Locate the cell with the specified text and output its [x, y] center coordinate. 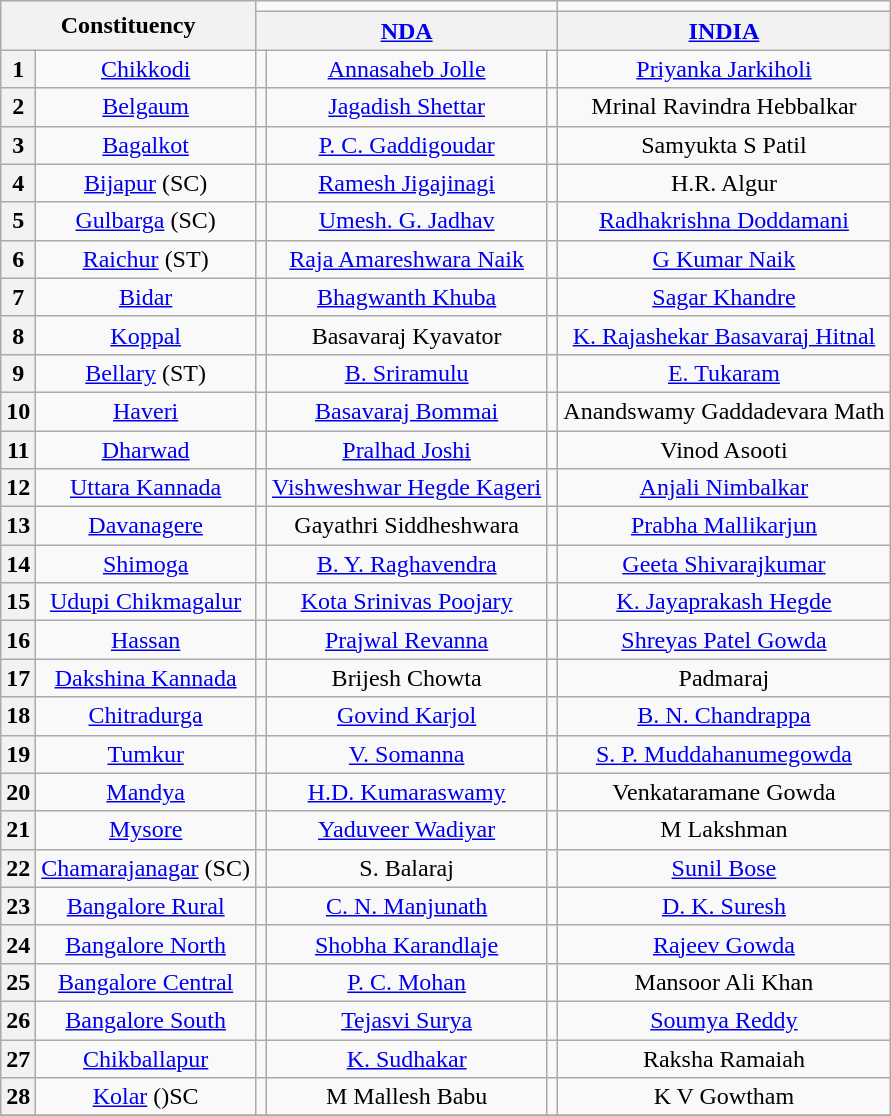
Govind Karjol [407, 716]
Bellary (ST) [146, 373]
Chikballapur [146, 1059]
Chikkodi [146, 69]
Bhagwanth Khuba [407, 297]
Koppal [146, 335]
K. Sudhakar [407, 1059]
20 [18, 792]
Brijesh Chowta [407, 678]
Raichur (ST) [146, 259]
22 [18, 868]
Venkataramane Gowda [724, 792]
5 [18, 221]
1 [18, 69]
24 [18, 944]
NDA [406, 31]
16 [18, 640]
27 [18, 1059]
S. Balaraj [407, 868]
Mysore [146, 830]
14 [18, 564]
Umesh. G. Jadhav [407, 221]
Anjali Nimbalkar [724, 488]
Chitradurga [146, 716]
Shimoga [146, 564]
Bangalore North [146, 944]
Belgaum [146, 107]
Prajwal Revanna [407, 640]
Bijapur (SC) [146, 183]
Bagalkot [146, 145]
Chamarajanagar (SC) [146, 868]
Vinod Asooti [724, 449]
Rajeev Gowda [724, 944]
19 [18, 754]
K. Rajashekar Basavaraj Hitnal [724, 335]
Bidar [146, 297]
K V Gowtham [724, 1097]
Yaduveer Wadiyar [407, 830]
Mandya [146, 792]
Padmaraj [724, 678]
Constituency [128, 26]
Basavaraj Bommai [407, 411]
25 [18, 982]
Anandswamy Gaddadevara Math [724, 411]
Tejasvi Surya [407, 1020]
Sagar Khandre [724, 297]
Gayathri Siddheshwara [407, 526]
6 [18, 259]
M Lakshman [724, 830]
B. N. Chandrappa [724, 716]
12 [18, 488]
B. Sriramulu [407, 373]
K. Jayaprakash Hegde [724, 602]
11 [18, 449]
Raksha Ramaiah [724, 1059]
Kolar ()SC [146, 1097]
P. C. Gaddigoudar [407, 145]
D. K. Suresh [724, 906]
10 [18, 411]
H.D. Kumaraswamy [407, 792]
Gulbarga (SC) [146, 221]
26 [18, 1020]
4 [18, 183]
3 [18, 145]
E. Tukaram [724, 373]
Raja Amareshwara Naik [407, 259]
Samyukta S Patil [724, 145]
28 [18, 1097]
Basavaraj Kyavator [407, 335]
Haveri [146, 411]
M Mallesh Babu [407, 1097]
Hassan [146, 640]
Mansoor Ali Khan [724, 982]
Sunil Bose [724, 868]
Mrinal Ravindra Hebbalkar [724, 107]
Priyanka Jarkiholi [724, 69]
Annasaheb Jolle [407, 69]
9 [18, 373]
Vishweshwar Hegde Kageri [407, 488]
V. Somanna [407, 754]
Soumya Reddy [724, 1020]
Uttara Kannada [146, 488]
S. P. Muddahanumegowda [724, 754]
Tumkur [146, 754]
8 [18, 335]
Pralhad Joshi [407, 449]
B. Y. Raghavendra [407, 564]
Bangalore Rural [146, 906]
Davanagere [146, 526]
C. N. Manjunath [407, 906]
Radhakrishna Doddamani [724, 221]
18 [18, 716]
P. C. Mohan [407, 982]
INDIA [724, 31]
Ramesh Jigajinagi [407, 183]
Geeta Shivarajkumar [724, 564]
Shobha Karandlaje [407, 944]
7 [18, 297]
Prabha Mallikarjun [724, 526]
21 [18, 830]
Kota Srinivas Poojary [407, 602]
Shreyas Patel Gowda [724, 640]
Jagadish Shettar [407, 107]
23 [18, 906]
Udupi Chikmagalur [146, 602]
Bangalore Central [146, 982]
2 [18, 107]
Dharwad [146, 449]
H.R. Algur [724, 183]
15 [18, 602]
17 [18, 678]
Dakshina Kannada [146, 678]
13 [18, 526]
Bangalore South [146, 1020]
G Kumar Naik [724, 259]
